Search for the cell housing the specified text and yield its [x, y] center coordinate. 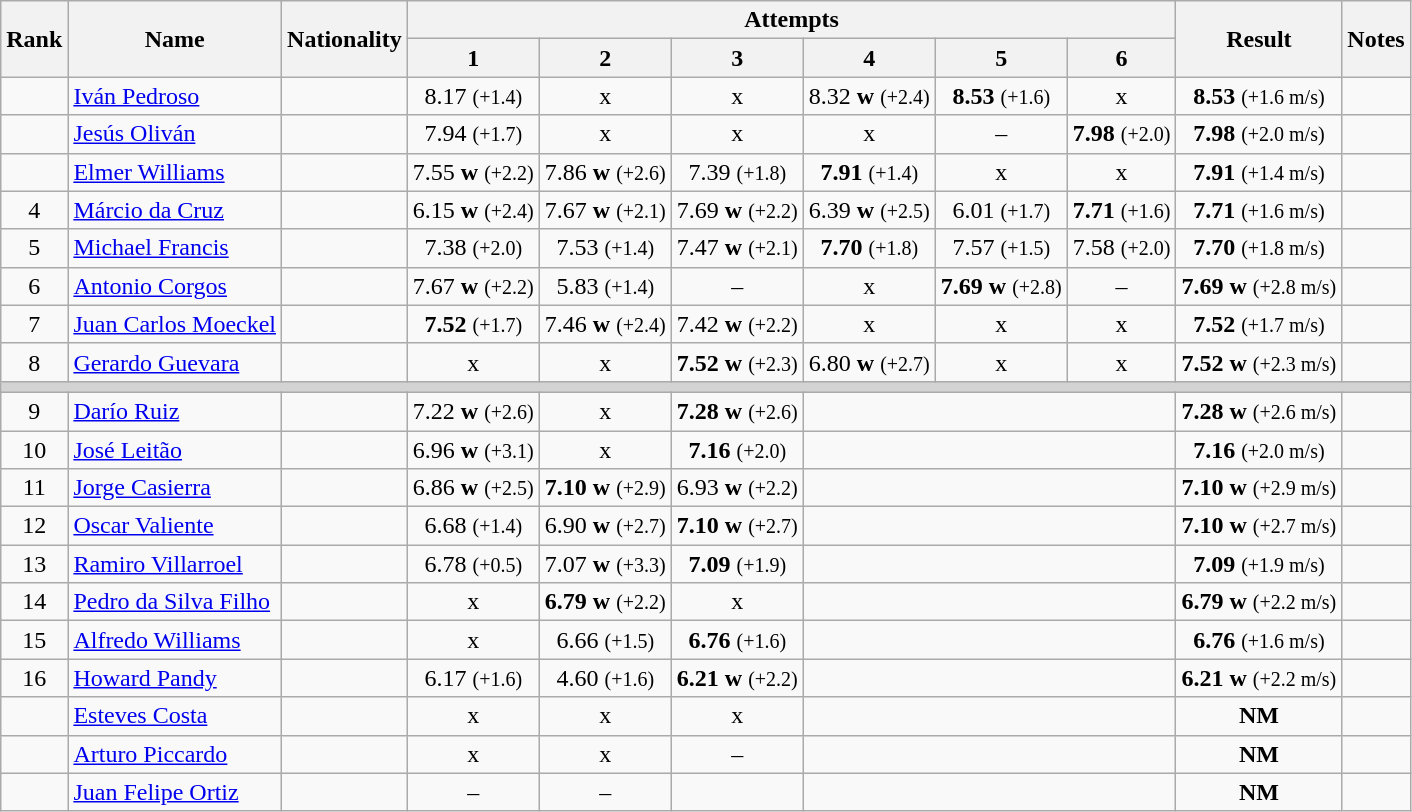
7.42 w (+2.2) [737, 324]
Name [175, 39]
6.15 w (+2.4) [473, 210]
7.98 (+2.0 m/s) [1259, 134]
7.71 (+1.6 m/s) [1259, 210]
6.68 (+1.4) [473, 526]
15 [34, 640]
7.53 (+1.4) [605, 248]
Nationality [345, 39]
Juan Felipe Ortiz [175, 792]
7.52 w (+2.3) [737, 362]
7.69 w (+2.8 m/s) [1259, 286]
6.17 (+1.6) [473, 678]
Rank [34, 39]
7.47 w (+2.1) [737, 248]
7 [34, 324]
Result [1259, 39]
4.60 (+1.6) [605, 678]
Jorge Casierra [175, 488]
Darío Ruiz [175, 411]
7.38 (+2.0) [473, 248]
Alfredo Williams [175, 640]
7.67 w (+2.2) [473, 286]
Pedro da Silva Filho [175, 602]
7.10 w (+2.9 m/s) [1259, 488]
7.22 w (+2.6) [473, 411]
7.28 w (+2.6) [737, 411]
7.39 (+1.8) [737, 172]
6.78 (+0.5) [473, 564]
7.10 w (+2.7) [737, 526]
Gerardo Guevara [175, 362]
7.10 w (+2.7 m/s) [1259, 526]
Arturo Piccardo [175, 754]
Elmer Williams [175, 172]
5.83 (+1.4) [605, 286]
6.76 (+1.6) [737, 640]
7.86 w (+2.6) [605, 172]
Iván Pedroso [175, 96]
6.66 (+1.5) [605, 640]
8.32 w (+2.4) [869, 96]
7.71 (+1.6) [1122, 210]
Esteves Costa [175, 716]
7.07 w (+3.3) [605, 564]
16 [34, 678]
6.90 w (+2.7) [605, 526]
7.46 w (+2.4) [605, 324]
6.93 w (+2.2) [737, 488]
6.86 w (+2.5) [473, 488]
2 [605, 58]
Michael Francis [175, 248]
7.69 w (+2.8) [1001, 286]
7.91 (+1.4) [869, 172]
7.52 (+1.7 m/s) [1259, 324]
7.69 w (+2.2) [737, 210]
7.67 w (+2.1) [605, 210]
6.79 w (+2.2 m/s) [1259, 602]
8.53 (+1.6 m/s) [1259, 96]
3 [737, 58]
7.10 w (+2.9) [605, 488]
7.28 w (+2.6 m/s) [1259, 411]
7.09 (+1.9 m/s) [1259, 564]
7.09 (+1.9) [737, 564]
8 [34, 362]
6.39 w (+2.5) [869, 210]
José Leitão [175, 449]
Attempts [792, 20]
6.80 w (+2.7) [869, 362]
7.16 (+2.0) [737, 449]
8.53 (+1.6) [1001, 96]
7.91 (+1.4 m/s) [1259, 172]
7.70 (+1.8) [869, 248]
7.52 w (+2.3 m/s) [1259, 362]
6.96 w (+3.1) [473, 449]
6.21 w (+2.2 m/s) [1259, 678]
Ramiro Villarroel [175, 564]
7.16 (+2.0 m/s) [1259, 449]
14 [34, 602]
7.94 (+1.7) [473, 134]
10 [34, 449]
6.79 w (+2.2) [605, 602]
Howard Pandy [175, 678]
7.55 w (+2.2) [473, 172]
11 [34, 488]
7.98 (+2.0) [1122, 134]
9 [34, 411]
6.21 w (+2.2) [737, 678]
Antonio Corgos [175, 286]
1 [473, 58]
7.52 (+1.7) [473, 324]
6.01 (+1.7) [1001, 210]
6.76 (+1.6 m/s) [1259, 640]
Notes [1376, 39]
12 [34, 526]
Oscar Valiente [175, 526]
Juan Carlos Moeckel [175, 324]
7.57 (+1.5) [1001, 248]
Jesús Oliván [175, 134]
7.70 (+1.8 m/s) [1259, 248]
Márcio da Cruz [175, 210]
7.58 (+2.0) [1122, 248]
13 [34, 564]
8.17 (+1.4) [473, 96]
